Pinpoint the cell where the given text exists, returning its [X, Y] midpoint coordinate. 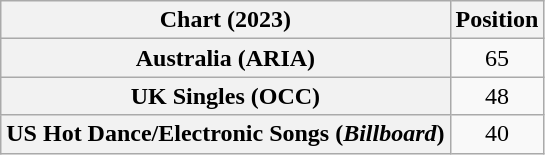
Australia (ARIA) [226, 58]
40 [497, 134]
65 [497, 58]
US Hot Dance/Electronic Songs (Billboard) [226, 134]
UK Singles (OCC) [226, 96]
Chart (2023) [226, 20]
48 [497, 96]
Position [497, 20]
